Scan for the cell matching the given text and deliver its (X, Y) coordinate at center. 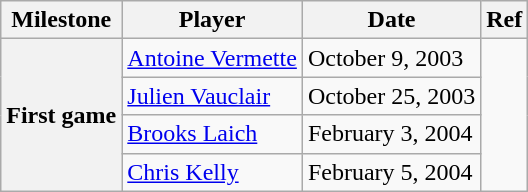
February 5, 2004 (391, 172)
Ref (504, 20)
October 9, 2003 (391, 58)
Julien Vauclair (212, 96)
Brooks Laich (212, 134)
Chris Kelly (212, 172)
Player (212, 20)
Milestone (62, 20)
Antoine Vermette (212, 58)
First game (62, 115)
October 25, 2003 (391, 96)
Date (391, 20)
February 3, 2004 (391, 134)
